Locate the cell with the specified text and output its (X, Y) center coordinate. 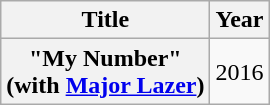
Title (106, 20)
Year (240, 20)
"My Number"(with Major Lazer) (106, 72)
2016 (240, 72)
